Output the (x, y) coordinate of the center of the cell containing the given text.  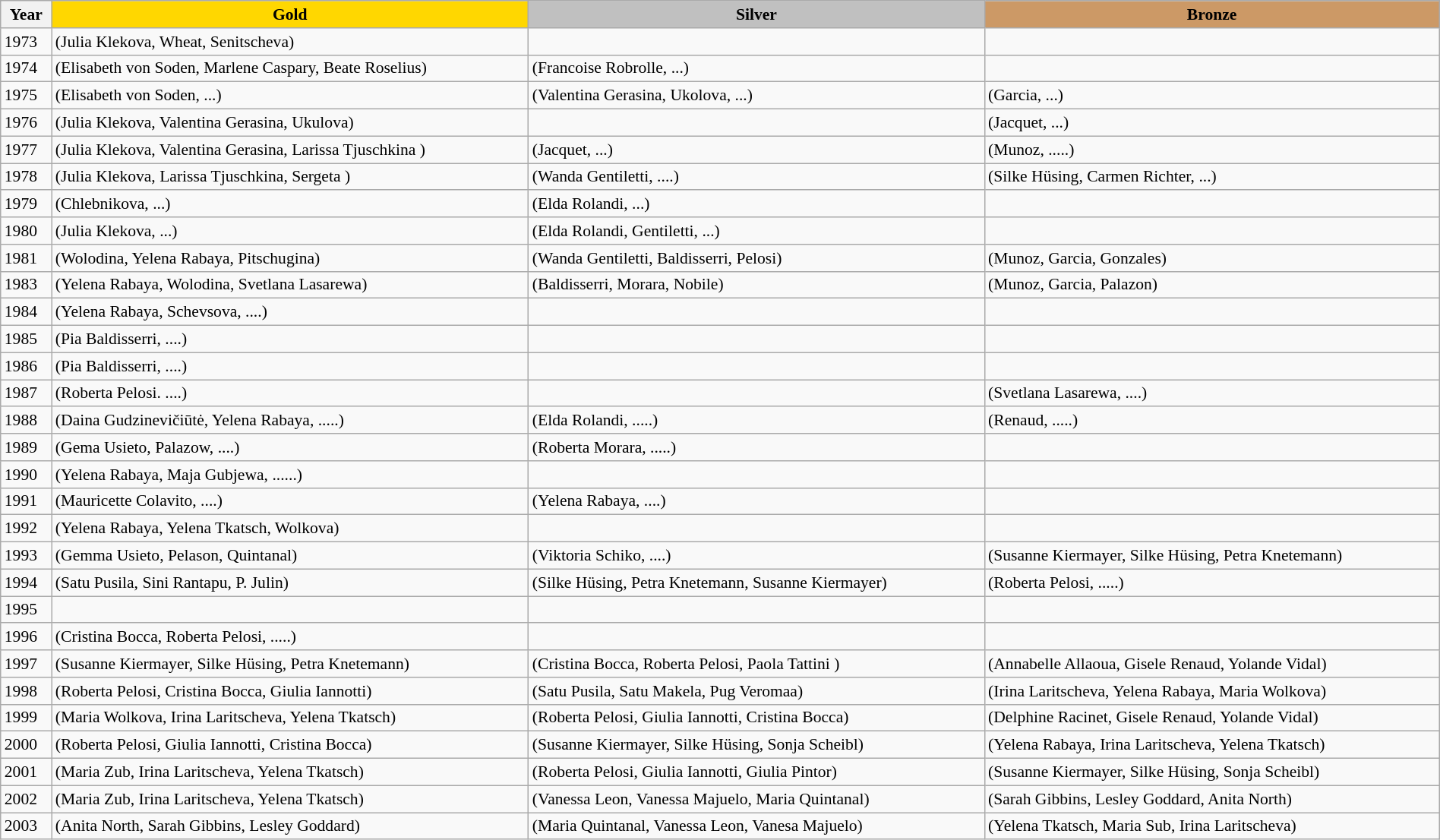
1984 (26, 312)
(Garcia, ...) (1212, 96)
(Valentina Gerasina, Ukolova, ...) (756, 96)
1992 (26, 529)
(Yelena Rabaya, Wolodina, Svetlana Lasarewa) (290, 285)
(Yelena Tkatsch, Maria Sub, Irina Laritscheva) (1212, 826)
(Delphine Racinet, Gisele Renaud, Yolande Vidal) (1212, 718)
(Cristina Bocca, Roberta Pelosi, .....) (290, 637)
(Julia Klekova, Larissa Tjuschkina, Sergeta ) (290, 177)
(Yelena Rabaya, ....) (756, 501)
(Roberta Pelosi, Giulia Iannotti, Giulia Pintor) (756, 772)
(Satu Pusila, Satu Makela, Pug Veromaa) (756, 691)
(Maria Wolkova, Irina Laritscheva, Yelena Tkatsch) (290, 718)
(Viktoria Schiko, ....) (756, 556)
2003 (26, 826)
Gold (290, 14)
(Yelena Rabaya, Yelena Tkatsch, Wolkova) (290, 529)
(Elisabeth von Soden, ...) (290, 96)
(Wolodina, Yelena Rabaya, Pitschugina) (290, 258)
(Svetlana Lasarewa, ....) (1212, 393)
(Francoise Robrolle, ...) (756, 68)
(Silke Hüsing, Carmen Richter, ...) (1212, 177)
1989 (26, 447)
(Roberta Pelosi, .....) (1212, 583)
(Julia Klekova, ...) (290, 231)
(Munoz, Garcia, Gonzales) (1212, 258)
1978 (26, 177)
(Satu Pusila, Sini Rantapu, P. Julin) (290, 583)
1999 (26, 718)
1988 (26, 421)
(Renaud, .....) (1212, 421)
2002 (26, 799)
1974 (26, 68)
1991 (26, 501)
2001 (26, 772)
Bronze (1212, 14)
(Yelena Rabaya, Irina Laritscheva, Yelena Tkatsch) (1212, 745)
1997 (26, 664)
(Vanessa Leon, Vanessa Majuelo, Maria Quintanal) (756, 799)
(Yelena Rabaya, Schevsova, ....) (290, 312)
2000 (26, 745)
1973 (26, 42)
1995 (26, 610)
1990 (26, 475)
(Daina Gudzinevičiūtė, Yelena Rabaya, .....) (290, 421)
1979 (26, 204)
(Anita North, Sarah Gibbins, Lesley Goddard) (290, 826)
(Roberta Morara, .....) (756, 447)
(Cristina Bocca, Roberta Pelosi, Paola Tattini ) (756, 664)
1977 (26, 150)
(Roberta Pelosi, Cristina Bocca, Giulia Iannotti) (290, 691)
(Sarah Gibbins, Lesley Goddard, Anita North) (1212, 799)
(Roberta Pelosi. ....) (290, 393)
(Baldisserri, Morara, Nobile) (756, 285)
(Elda Rolandi, Gentiletti, ...) (756, 231)
(Julia Klekova, Valentina Gerasina, Ukulova) (290, 123)
(Mauricette Colavito, ....) (290, 501)
(Wanda Gentiletti, Baldisserri, Pelosi) (756, 258)
(Annabelle Allaoua, Gisele Renaud, Yolande Vidal) (1212, 664)
(Julia Klekova, Wheat, Senitscheva) (290, 42)
(Irina Laritscheva, Yelena Rabaya, Maria Wolkova) (1212, 691)
1994 (26, 583)
1985 (26, 339)
Silver (756, 14)
(Wanda Gentiletti, ....) (756, 177)
1996 (26, 637)
(Maria Quintanal, Vanessa Leon, Vanesa Majuelo) (756, 826)
(Yelena Rabaya, Maja Gubjewa, ......) (290, 475)
1981 (26, 258)
1983 (26, 285)
1993 (26, 556)
(Elda Rolandi, ...) (756, 204)
(Gemma Usieto, Pelason, Quintanal) (290, 556)
(Chlebnikova, ...) (290, 204)
1976 (26, 123)
1987 (26, 393)
(Elda Rolandi, .....) (756, 421)
(Julia Klekova, Valentina Gerasina, Larissa Tjuschkina ) (290, 150)
Year (26, 14)
1980 (26, 231)
(Munoz, Garcia, Palazon) (1212, 285)
(Munoz, .....) (1212, 150)
1986 (26, 366)
(Silke Hüsing, Petra Knetemann, Susanne Kiermayer) (756, 583)
(Elisabeth von Soden, Marlene Caspary, Beate Roselius) (290, 68)
1975 (26, 96)
1998 (26, 691)
(Gema Usieto, Palazow, ....) (290, 447)
